Output the (X, Y) coordinate of the center of the cell containing the given text.  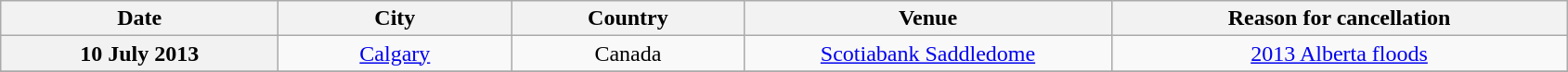
Scotiabank Saddledome (928, 54)
2013 Alberta floods (1339, 54)
10 July 2013 (139, 54)
Venue (928, 18)
City (395, 18)
Reason for cancellation (1339, 18)
Date (139, 18)
Calgary (395, 54)
Canada (628, 54)
Country (628, 18)
